Output the [X, Y] coordinate of the center of the cell containing the given text.  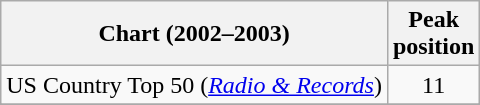
Peakposition [433, 34]
11 [433, 85]
US Country Top 50 (Radio & Records) [194, 85]
Chart (2002–2003) [194, 34]
